Detect which cell encompasses the target text, then output its [x, y] center coordinate. 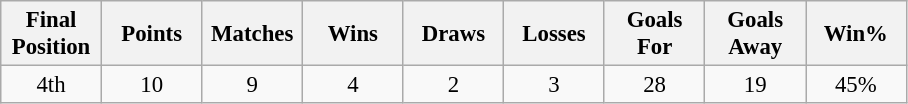
Goals For [654, 34]
Win% [856, 34]
28 [654, 85]
Goals Away [756, 34]
45% [856, 85]
4 [354, 85]
9 [252, 85]
Final Position [52, 34]
Points [152, 34]
Matches [252, 34]
Losses [554, 34]
4th [52, 85]
10 [152, 85]
Draws [454, 34]
19 [756, 85]
3 [554, 85]
2 [454, 85]
Wins [354, 34]
